From the cell containing the given text, extract its center point as (X, Y) coordinate. 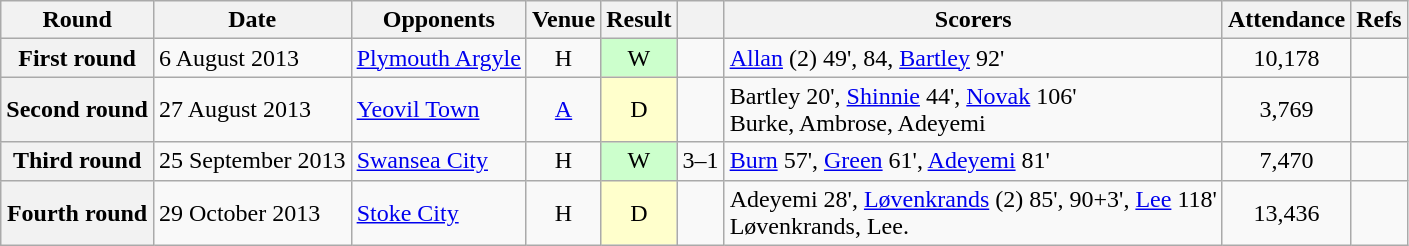
Allan (2) 49', 84, Bartley 92' (973, 58)
27 August 2013 (252, 110)
3,769 (1286, 110)
A (563, 110)
Adeyemi 28', Løvenkrands (2) 85', 90+3', Lee 118'Løvenkrands, Lee. (973, 212)
10,178 (1286, 58)
Bartley 20', Shinnie 44', Novak 106'Burke, Ambrose, Adeyemi (973, 110)
Date (252, 20)
Third round (78, 161)
Fourth round (78, 212)
7,470 (1286, 161)
Yeovil Town (438, 110)
Result (639, 20)
3–1 (700, 161)
29 October 2013 (252, 212)
Burn 57', Green 61', Adeyemi 81' (973, 161)
Swansea City (438, 161)
Stoke City (438, 212)
25 September 2013 (252, 161)
Plymouth Argyle (438, 58)
13,436 (1286, 212)
First round (78, 58)
6 August 2013 (252, 58)
Round (78, 20)
Venue (563, 20)
Second round (78, 110)
Attendance (1286, 20)
Scorers (973, 20)
Refs (1379, 20)
Opponents (438, 20)
